From the cell containing the given text, extract its center point as [X, Y] coordinate. 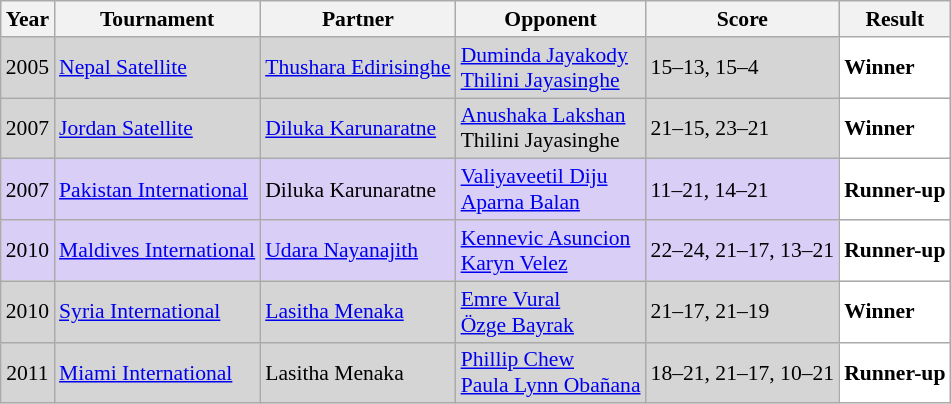
Miami International [157, 372]
2011 [28, 372]
18–21, 21–17, 10–21 [743, 372]
Pakistan International [157, 190]
Duminda Jayakody Thilini Jayasinghe [551, 68]
22–24, 21–17, 13–21 [743, 250]
Year [28, 19]
2005 [28, 68]
21–17, 21–19 [743, 312]
Valiyaveetil Diju Aparna Balan [551, 190]
Jordan Satellite [157, 128]
Phillip Chew Paula Lynn Obañana [551, 372]
Result [894, 19]
Emre Vural Özge Bayrak [551, 312]
Tournament [157, 19]
Nepal Satellite [157, 68]
Thushara Edirisinghe [358, 68]
21–15, 23–21 [743, 128]
Partner [358, 19]
11–21, 14–21 [743, 190]
Syria International [157, 312]
Kennevic Asuncion Karyn Velez [551, 250]
Anushaka Lakshan Thilini Jayasinghe [551, 128]
Maldives International [157, 250]
Udara Nayanajith [358, 250]
Score [743, 19]
15–13, 15–4 [743, 68]
Opponent [551, 19]
